Find where the given text appears and provide that cell's center as (X, Y) coordinate. 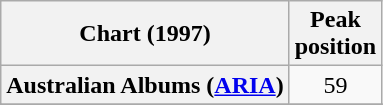
59 (335, 85)
Chart (1997) (145, 34)
Peakposition (335, 34)
Australian Albums (ARIA) (145, 85)
